Locate the cell with the specified text and output its (X, Y) center coordinate. 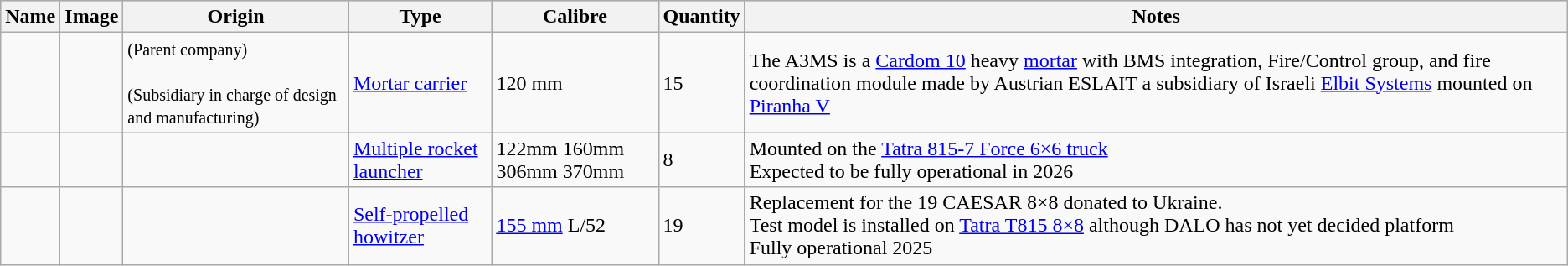
Self-propelled howitzer (420, 226)
15 (702, 82)
(Parent company)(Subsidiary in charge of design and manufacturing) (236, 82)
Image (92, 17)
Multiple rocket launcher (420, 159)
19 (702, 226)
Origin (236, 17)
Quantity (702, 17)
Mounted on the Tatra 815-7 Force 6×6 truckExpected to be fully operational in 2026 (1156, 159)
120 mm (575, 82)
Calibre (575, 17)
Notes (1156, 17)
Mortar carrier (420, 82)
122mm 160mm 306mm 370mm (575, 159)
Name (30, 17)
155 mm L/52 (575, 226)
8 (702, 159)
Type (420, 17)
